Identify which cell holds the provided text, then report its [x, y] central coordinate. 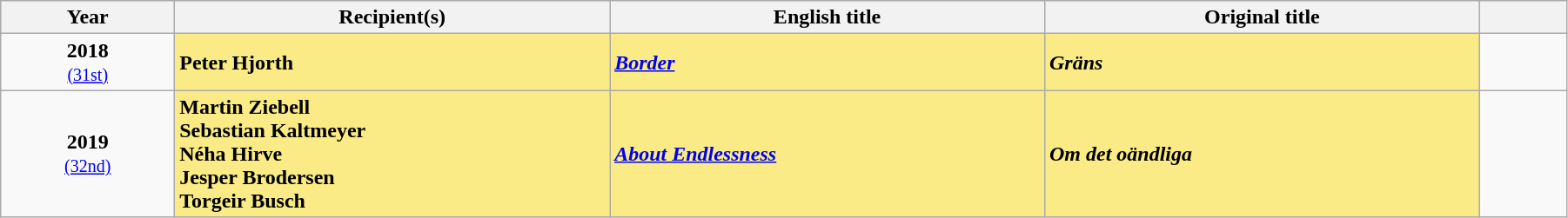
About Endlessness [828, 154]
2019(32nd) [88, 154]
Martin Ziebell Sebastian Kaltmeyer Néha Hirve Jesper Brodersen Torgeir Busch [392, 154]
Border [828, 63]
Gräns [1262, 63]
Recipient(s) [392, 17]
Om det oändliga [1262, 154]
2018(31st) [88, 63]
English title [828, 17]
Original title [1262, 17]
Year [88, 17]
Peter Hjorth [392, 63]
